Provide the [X, Y] coordinate of the cell's center where the given text is located.  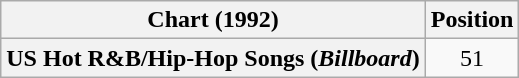
Chart (1992) [213, 20]
Position [472, 20]
US Hot R&B/Hip-Hop Songs (Billboard) [213, 58]
51 [472, 58]
